For the text-containing cell, return its midpoint in (X, Y) coordinate format. 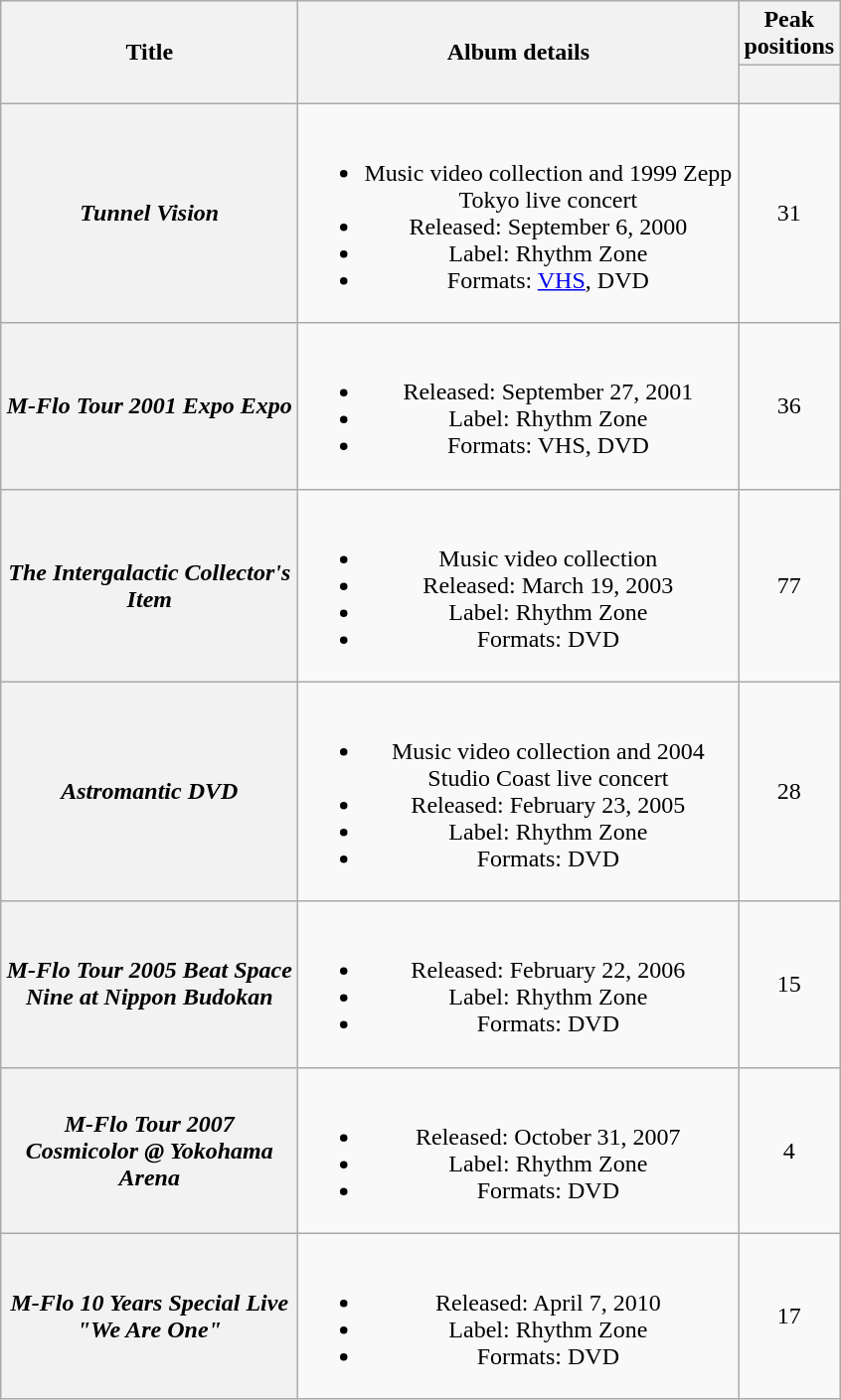
The Intergalactic Collector's Item (149, 585)
Astromantic DVD (149, 791)
Peak positions (789, 34)
Title (149, 52)
Released: October 31, 2007Label: Rhythm ZoneFormats: DVD (519, 1151)
28 (789, 791)
Music video collectionReleased: March 19, 2003Label: Rhythm ZoneFormats: DVD (519, 585)
77 (789, 585)
M-Flo 10 Years Special Live "We Are One" (149, 1316)
Music video collection and 1999 Zepp Tokyo live concertReleased: September 6, 2000Label: Rhythm ZoneFormats: VHS, DVD (519, 213)
Released: April 7, 2010Label: Rhythm ZoneFormats: DVD (519, 1316)
Music video collection and 2004 Studio Coast live concertReleased: February 23, 2005Label: Rhythm ZoneFormats: DVD (519, 791)
Tunnel Vision (149, 213)
M-Flo Tour 2005 Beat Space Nine at Nippon Budokan (149, 984)
Released: February 22, 2006Label: Rhythm ZoneFormats: DVD (519, 984)
M-Flo Tour 2001 Expo Expo (149, 405)
17 (789, 1316)
M-Flo Tour 2007 Cosmicolor @ Yokohama Arena (149, 1151)
36 (789, 405)
Album details (519, 52)
31 (789, 213)
4 (789, 1151)
Released: September 27, 2001Label: Rhythm ZoneFormats: VHS, DVD (519, 405)
15 (789, 984)
